Pinpoint the cell where the given text exists, returning its (x, y) midpoint coordinate. 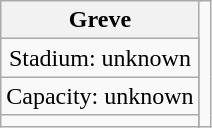
Greve (100, 20)
Stadium: unknown (100, 58)
Capacity: unknown (100, 96)
